Determine the [X, Y] coordinate at the center of the cell enclosing the given text.  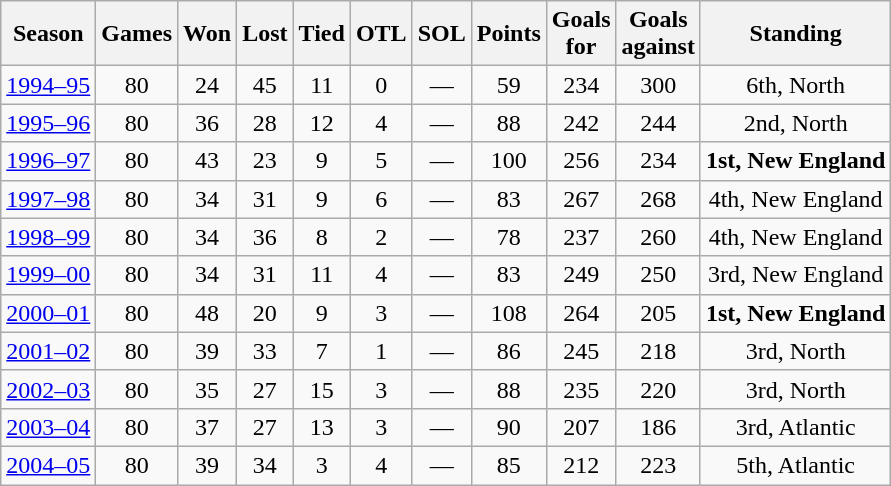
245 [581, 351]
15 [322, 389]
SOL [442, 34]
28 [265, 123]
37 [208, 427]
Won [208, 34]
78 [508, 237]
3rd, Atlantic [795, 427]
43 [208, 161]
244 [658, 123]
13 [322, 427]
2 [381, 237]
5 [381, 161]
5th, Atlantic [795, 465]
Goalsagainst [658, 34]
90 [508, 427]
207 [581, 427]
Tied [322, 34]
249 [581, 275]
300 [658, 85]
20 [265, 313]
2000–01 [48, 313]
6th, North [795, 85]
6 [381, 199]
256 [581, 161]
Season [48, 34]
223 [658, 465]
3rd, New England [795, 275]
2004–05 [48, 465]
205 [658, 313]
235 [581, 389]
1997–98 [48, 199]
264 [581, 313]
1995–96 [48, 123]
Standing [795, 34]
0 [381, 85]
24 [208, 85]
2003–04 [48, 427]
260 [658, 237]
48 [208, 313]
218 [658, 351]
86 [508, 351]
1994–95 [48, 85]
237 [581, 237]
33 [265, 351]
108 [508, 313]
23 [265, 161]
242 [581, 123]
1 [381, 351]
85 [508, 465]
OTL [381, 34]
Goalsfor [581, 34]
12 [322, 123]
250 [658, 275]
186 [658, 427]
268 [658, 199]
Lost [265, 34]
2001–02 [48, 351]
45 [265, 85]
59 [508, 85]
100 [508, 161]
Points [508, 34]
212 [581, 465]
1996–97 [48, 161]
2nd, North [795, 123]
7 [322, 351]
1999–00 [48, 275]
Games [137, 34]
267 [581, 199]
2002–03 [48, 389]
35 [208, 389]
220 [658, 389]
8 [322, 237]
1998–99 [48, 237]
